Capture the cell that displays the provided text and extract its [X, Y] central coordinate. 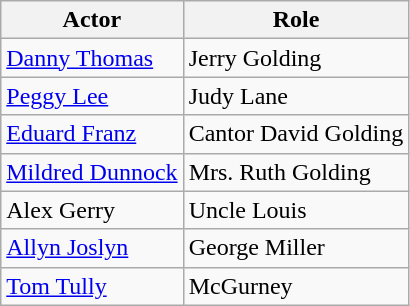
McGurney [296, 286]
Actor [92, 20]
Peggy Lee [92, 96]
Danny Thomas [92, 58]
Alex Gerry [92, 210]
Allyn Joslyn [92, 248]
Uncle Louis [296, 210]
Tom Tully [92, 286]
Eduard Franz [92, 134]
Jerry Golding [296, 58]
Mrs. Ruth Golding [296, 172]
Cantor David Golding [296, 134]
George Miller [296, 248]
Mildred Dunnock [92, 172]
Judy Lane [296, 96]
Role [296, 20]
